Output the [x, y] coordinate of the center of the cell containing the given text.  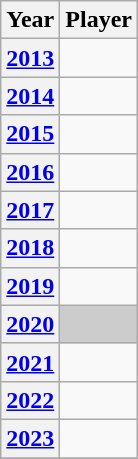
2018 [30, 248]
2022 [30, 400]
2014 [30, 96]
2019 [30, 286]
2017 [30, 210]
Player [99, 20]
2023 [30, 438]
Year [30, 20]
2016 [30, 172]
2021 [30, 362]
2015 [30, 134]
2013 [30, 58]
2020 [30, 324]
